Identify which cell holds the provided text, then report its [X, Y] central coordinate. 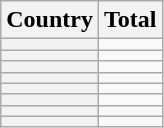
Total [130, 20]
Country [50, 20]
